For the text-containing cell, return its midpoint in (X, Y) coordinate format. 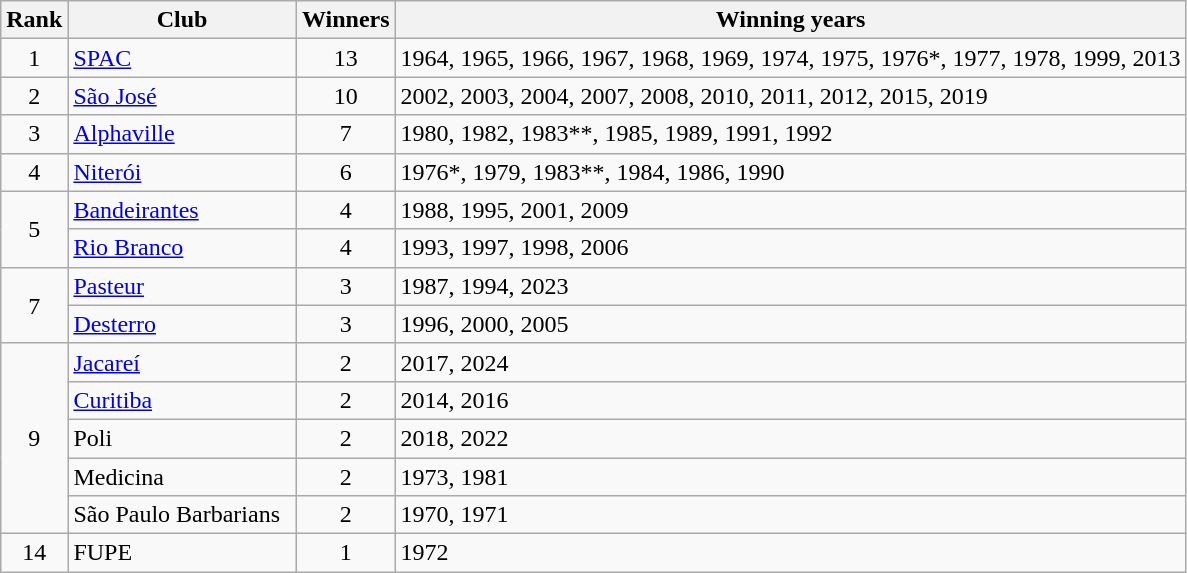
Winners (346, 20)
Bandeirantes (182, 210)
14 (34, 553)
Medicina (182, 477)
1973, 1981 (790, 477)
13 (346, 58)
Niterói (182, 172)
Jacareí (182, 362)
1970, 1971 (790, 515)
1972 (790, 553)
FUPE (182, 553)
2014, 2016 (790, 400)
2002, 2003, 2004, 2007, 2008, 2010, 2011, 2012, 2015, 2019 (790, 96)
10 (346, 96)
5 (34, 229)
1976*, 1979, 1983**, 1984, 1986, 1990 (790, 172)
9 (34, 438)
1980, 1982, 1983**, 1985, 1989, 1991, 1992 (790, 134)
Alphaville (182, 134)
2017, 2024 (790, 362)
Poli (182, 438)
Club (182, 20)
1988, 1995, 2001, 2009 (790, 210)
Winning years (790, 20)
6 (346, 172)
São José (182, 96)
1996, 2000, 2005 (790, 324)
Curitiba (182, 400)
2018, 2022 (790, 438)
São Paulo Barbarians (182, 515)
1987, 1994, 2023 (790, 286)
Pasteur (182, 286)
Rio Branco (182, 248)
SPAC (182, 58)
1964, 1965, 1966, 1967, 1968, 1969, 1974, 1975, 1976*, 1977, 1978, 1999, 2013 (790, 58)
Desterro (182, 324)
Rank (34, 20)
1993, 1997, 1998, 2006 (790, 248)
